Determine the (X, Y) coordinate at the center of the cell enclosing the given text.  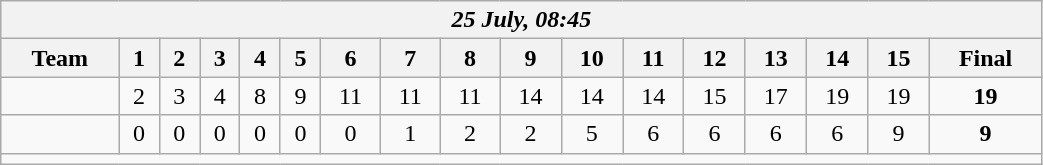
12 (714, 58)
10 (592, 58)
17 (776, 96)
13 (776, 58)
25 July, 08:45 (522, 20)
Team (60, 58)
Final (986, 58)
7 (410, 58)
